Pinpoint the cell where the given text exists, returning its (X, Y) midpoint coordinate. 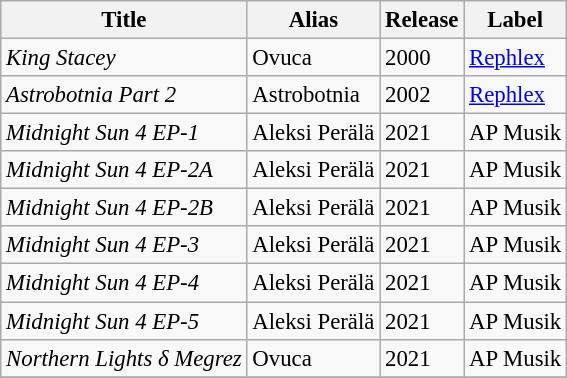
Astrobotnia Part 2 (124, 95)
King Stacey (124, 58)
Midnight Sun 4 EP-2B (124, 208)
Alias (314, 20)
Midnight Sun 4 EP-2A (124, 170)
Northern Lights δ Megrez (124, 358)
Label (516, 20)
Midnight Sun 4 EP-3 (124, 245)
Midnight Sun 4 EP-5 (124, 321)
Astrobotnia (314, 95)
2000 (422, 58)
Title (124, 20)
Midnight Sun 4 EP-4 (124, 283)
2002 (422, 95)
Release (422, 20)
Midnight Sun 4 EP-1 (124, 133)
